From the cell containing the given text, extract its center point as (X, Y) coordinate. 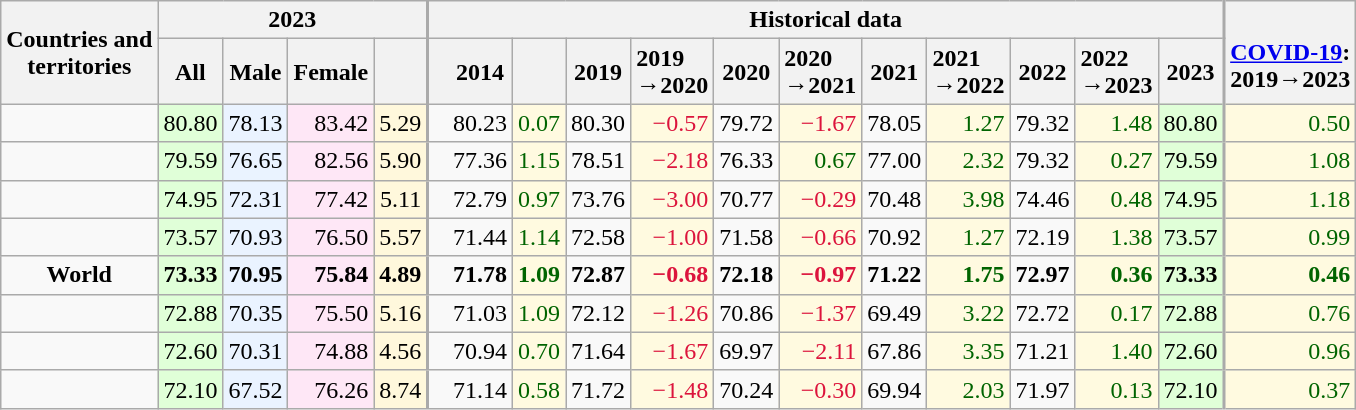
−1.37 (820, 313)
1.14 (540, 237)
77.00 (894, 161)
Female (331, 72)
76.50 (331, 237)
0.37 (1290, 389)
2.03 (968, 389)
70.95 (256, 275)
4.56 (401, 351)
1.40 (1116, 351)
83.42 (331, 123)
−1.48 (672, 389)
70.48 (894, 199)
67.52 (256, 389)
−2.11 (820, 351)
71.44 (470, 237)
82.56 (331, 161)
80.23 (470, 123)
0.99 (1290, 237)
77.42 (331, 199)
78.13 (256, 123)
71.97 (1042, 389)
3.98 (968, 199)
0.48 (1116, 199)
−1.00 (672, 237)
79.72 (746, 123)
71.78 (470, 275)
71.72 (598, 389)
8.74 (401, 389)
2021→2022 (968, 72)
72.19 (1042, 237)
69.94 (894, 389)
74.88 (331, 351)
−3.00 (672, 199)
72.79 (470, 199)
−0.68 (672, 275)
0.27 (1116, 161)
72.72 (1042, 313)
1.75 (968, 275)
0.07 (540, 123)
72.58 (598, 237)
2019→2020 (672, 72)
70.35 (256, 313)
75.50 (331, 313)
2014 (470, 72)
70.93 (256, 237)
−0.57 (672, 123)
71.22 (894, 275)
75.84 (331, 275)
−0.30 (820, 389)
2020→2021 (820, 72)
70.94 (470, 351)
71.21 (1042, 351)
0.58 (540, 389)
0.67 (820, 161)
Male (256, 72)
0.96 (1290, 351)
71.64 (598, 351)
2021 (894, 72)
All (190, 72)
−1.26 (672, 313)
77.36 (470, 161)
78.51 (598, 161)
76.65 (256, 161)
72.12 (598, 313)
3.35 (968, 351)
2022 (1042, 72)
1.15 (540, 161)
72.31 (256, 199)
78.05 (894, 123)
0.50 (1290, 123)
2019 (598, 72)
5.11 (401, 199)
2020 (746, 72)
80.30 (598, 123)
−0.29 (820, 199)
1.08 (1290, 161)
76.33 (746, 161)
71.58 (746, 237)
0.46 (1290, 275)
5.57 (401, 237)
−0.66 (820, 237)
70.77 (746, 199)
1.38 (1116, 237)
5.90 (401, 161)
0.17 (1116, 313)
2022→2023 (1116, 72)
COVID-19:2019→2023 (1290, 52)
1.18 (1290, 199)
71.03 (470, 313)
0.76 (1290, 313)
70.31 (256, 351)
72.87 (598, 275)
1.48 (1116, 123)
72.97 (1042, 275)
0.70 (540, 351)
73.76 (598, 199)
0.36 (1116, 275)
76.26 (331, 389)
−0.97 (820, 275)
World (80, 275)
3.22 (968, 313)
4.89 (401, 275)
71.14 (470, 389)
70.24 (746, 389)
69.97 (746, 351)
70.92 (894, 237)
69.49 (894, 313)
67.86 (894, 351)
2.32 (968, 161)
74.46 (1042, 199)
0.97 (540, 199)
Historical data (825, 20)
0.13 (1116, 389)
Countries andterritories (80, 52)
70.86 (746, 313)
−2.18 (672, 161)
5.16 (401, 313)
72.18 (746, 275)
5.29 (401, 123)
